Locate the cell with the specified text and output its (x, y) center coordinate. 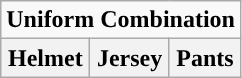
Pants (204, 58)
Uniform Combination (121, 20)
Helmet (46, 58)
Jersey (130, 58)
